Search for the cell housing the specified text and yield its (x, y) center coordinate. 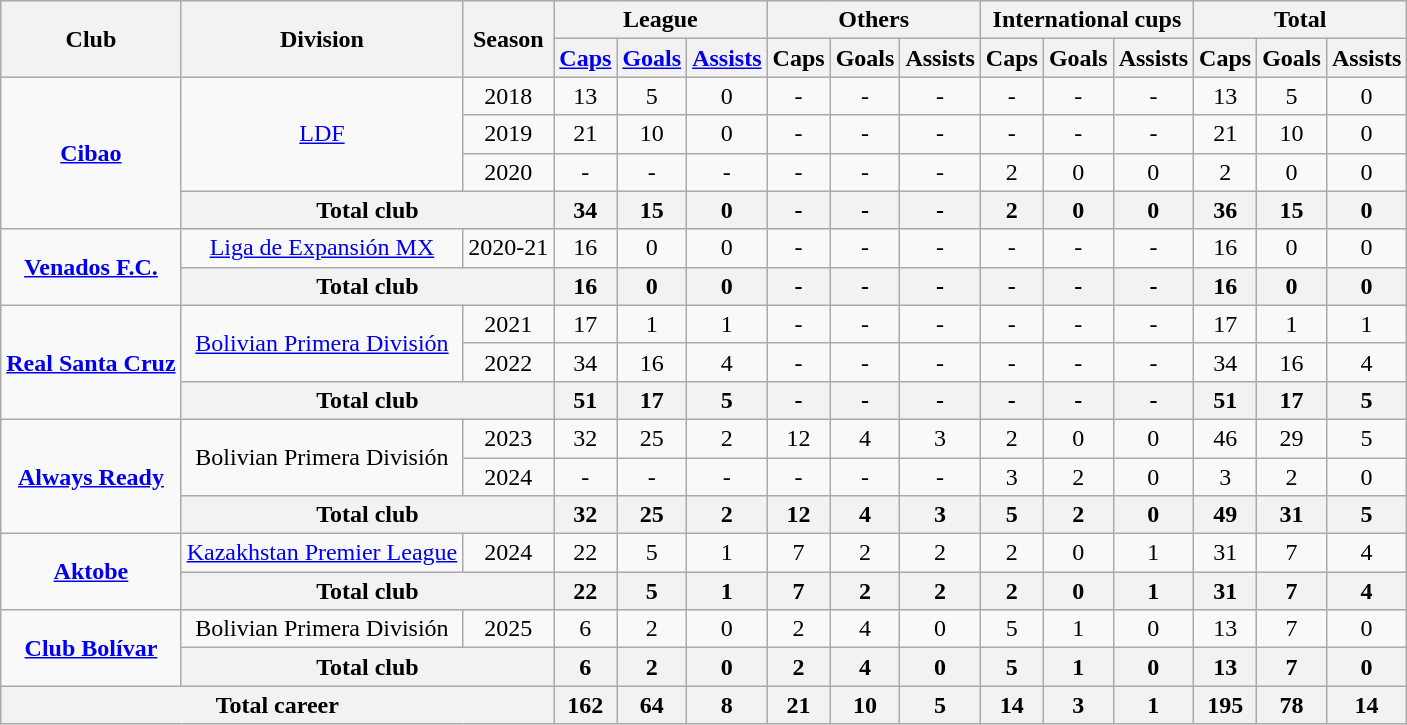
29 (1292, 438)
195 (1226, 705)
LDF (322, 134)
2022 (508, 362)
Always Ready (91, 476)
League (660, 20)
64 (652, 705)
Total career (278, 705)
Others (874, 20)
Division (322, 39)
Club (91, 39)
162 (586, 705)
49 (1226, 515)
Total (1300, 20)
2021 (508, 324)
Cibao (91, 153)
36 (1226, 210)
Season (508, 39)
8 (727, 705)
International cups (1086, 20)
Venados F.C. (91, 267)
Aktobe (91, 572)
2018 (508, 96)
Liga de Expansión MX (322, 248)
Club Bolívar (91, 648)
Real Santa Cruz (91, 362)
Kazakhstan Premier League (322, 553)
2023 (508, 438)
46 (1226, 438)
78 (1292, 705)
2020-21 (508, 248)
2019 (508, 134)
2025 (508, 629)
2020 (508, 172)
